Find where the given text appears and provide that cell's center as [x, y] coordinate. 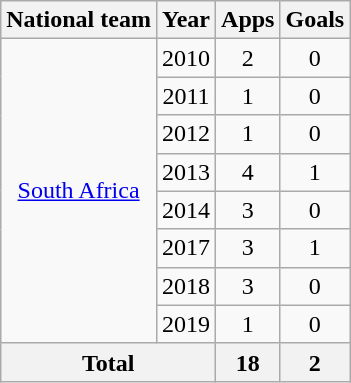
2012 [186, 134]
18 [248, 362]
Total [108, 362]
2017 [186, 248]
2018 [186, 286]
National team [79, 20]
Year [186, 20]
2014 [186, 210]
4 [248, 172]
Apps [248, 20]
2010 [186, 58]
2019 [186, 324]
2013 [186, 172]
2011 [186, 96]
Goals [315, 20]
South Africa [79, 191]
